Identify which cell holds the provided text, then report its [x, y] central coordinate. 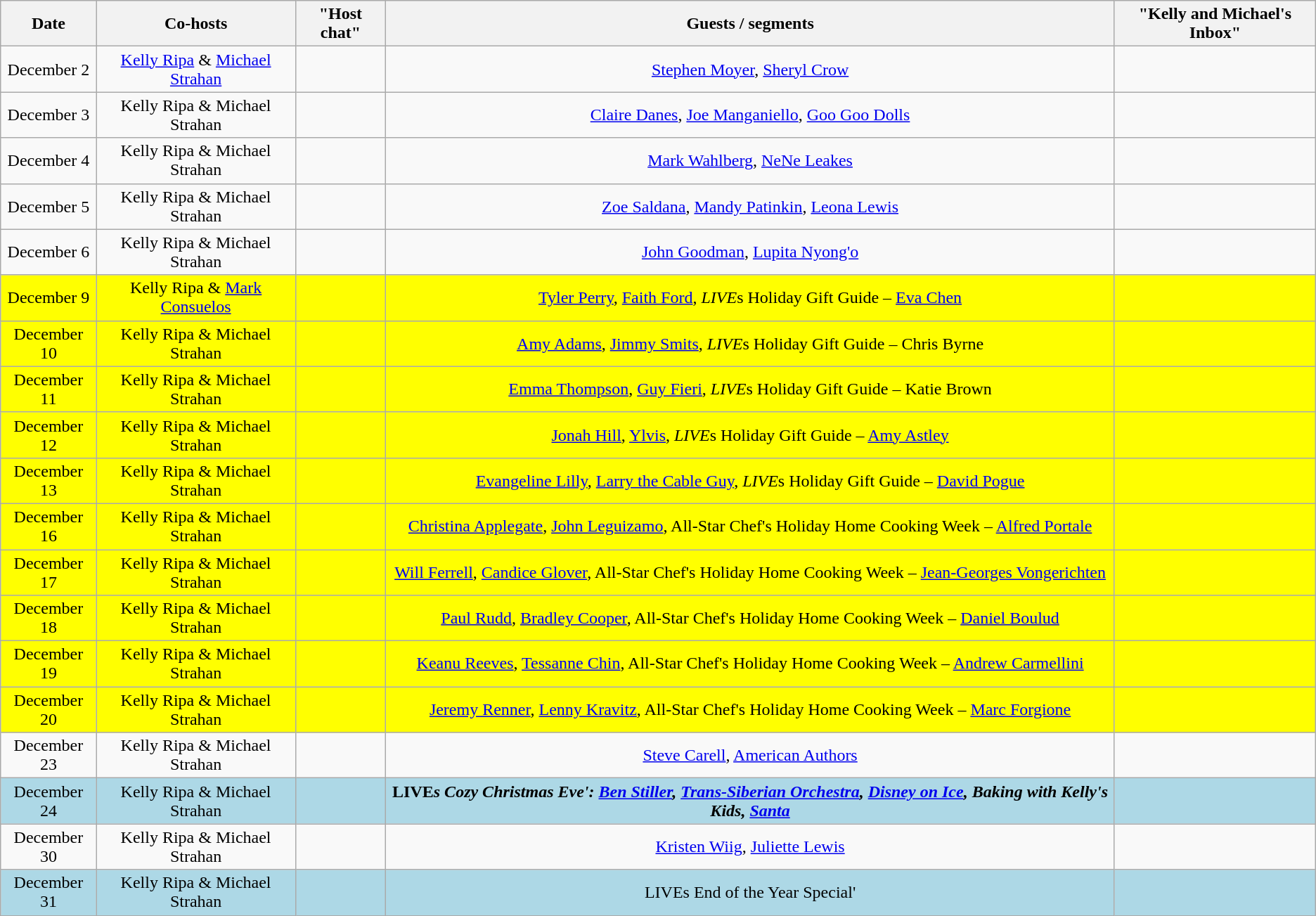
December 16 [49, 526]
December 17 [49, 572]
December 23 [49, 755]
Keanu Reeves, Tessanne Chin, All-Star Chef's Holiday Home Cooking Week – Andrew Carmellini [751, 664]
Kristen Wiig, Juliette Lewis [751, 846]
Co-hosts [195, 24]
Christina Applegate, John Leguizamo, All-Star Chef's Holiday Home Cooking Week – Alfred Portale [751, 526]
December 31 [49, 893]
December 2 [49, 69]
December 4 [49, 160]
Stephen Moyer, Sheryl Crow [751, 69]
Amy Adams, Jimmy Smits, LIVEs Holiday Gift Guide – Chris Byrne [751, 343]
Evangeline Lilly, Larry the Cable Guy, LIVEs Holiday Gift Guide – David Pogue [751, 481]
December 13 [49, 481]
Mark Wahlberg, NeNe Leakes [751, 160]
December 19 [49, 664]
Jeremy Renner, Lenny Kravitz, All-Star Chef's Holiday Home Cooking Week – Marc Forgione [751, 710]
"Host chat" [340, 24]
LIVEs Cozy Christmas Eve': Ben Stiller, Trans-Siberian Orchestra, Disney on Ice, Baking with Kelly's Kids, Santa [751, 801]
December 24 [49, 801]
December 12 [49, 434]
December 3 [49, 115]
December 18 [49, 619]
Date [49, 24]
Paul Rudd, Bradley Cooper, All-Star Chef's Holiday Home Cooking Week – Daniel Boulud [751, 619]
Claire Danes, Joe Manganiello, Goo Goo Dolls [751, 115]
December 11 [49, 389]
Guests / segments [751, 24]
"Kelly and Michael's Inbox" [1215, 24]
December 10 [49, 343]
Will Ferrell, Candice Glover, All-Star Chef's Holiday Home Cooking Week – Jean-Georges Vongerichten [751, 572]
December 5 [49, 207]
Jonah Hill, Ylvis, LIVEs Holiday Gift Guide – Amy Astley [751, 434]
Emma Thompson, Guy Fieri, LIVEs Holiday Gift Guide – Katie Brown [751, 389]
December 30 [49, 846]
December 20 [49, 710]
December 6 [49, 252]
LIVEs End of the Year Special' [751, 893]
Zoe Saldana, Mandy Patinkin, Leona Lewis [751, 207]
Kelly Ripa & Mark Consuelos [195, 298]
John Goodman, Lupita Nyong'o [751, 252]
Tyler Perry, Faith Ford, LIVEs Holiday Gift Guide – Eva Chen [751, 298]
Steve Carell, American Authors [751, 755]
December 9 [49, 298]
